Scan for the cell matching the given text and deliver its [X, Y] coordinate at center. 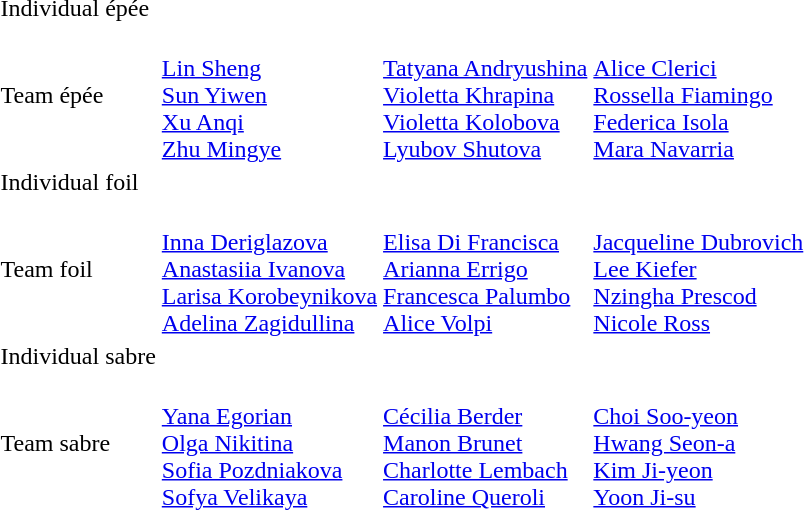
Inna DeriglazovaAnastasiia IvanovaLarisa KorobeynikovaAdelina Zagidullina [269, 269]
Tatyana AndryushinaVioletta KhrapinaVioletta KolobovaLyubov Shutova [486, 95]
Lin ShengSun YiwenXu AnqiZhu Mingye [269, 95]
Elisa Di FranciscaArianna ErrigoFrancesca PalumboAlice Volpi [486, 269]
